Search for the cell housing the specified text and yield its [X, Y] center coordinate. 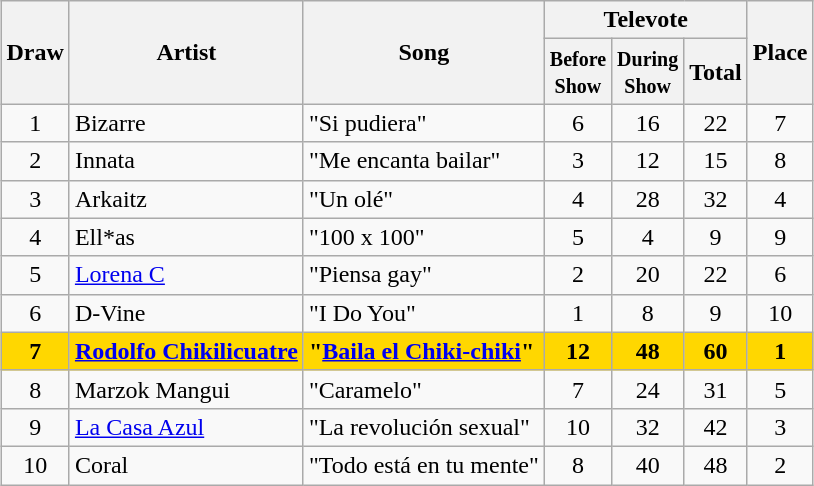
Rodolfo Chikilicuatre [186, 351]
"La revolución sexual" [424, 427]
Marzok Mangui [186, 389]
31 [716, 389]
Total [716, 72]
Place [780, 52]
"I Do You" [424, 313]
"Si pudiera" [424, 123]
15 [716, 161]
42 [716, 427]
40 [648, 465]
Televote [646, 20]
"100 x 100" [424, 237]
BeforeShow [578, 72]
Draw [35, 52]
La Casa Azul [186, 427]
28 [648, 199]
Artist [186, 52]
Ell*as [186, 237]
24 [648, 389]
"Caramelo" [424, 389]
Innata [186, 161]
Bizarre [186, 123]
"Todo está en tu mente" [424, 465]
"Un olé" [424, 199]
"Me encanta bailar" [424, 161]
20 [648, 275]
DuringShow [648, 72]
Lorena C [186, 275]
"Piensa gay" [424, 275]
Song [424, 52]
60 [716, 351]
16 [648, 123]
"Baila el Chiki-chiki" [424, 351]
Coral [186, 465]
D-Vine [186, 313]
Arkaitz [186, 199]
